Return (x, y) of the center of cell containing provided text 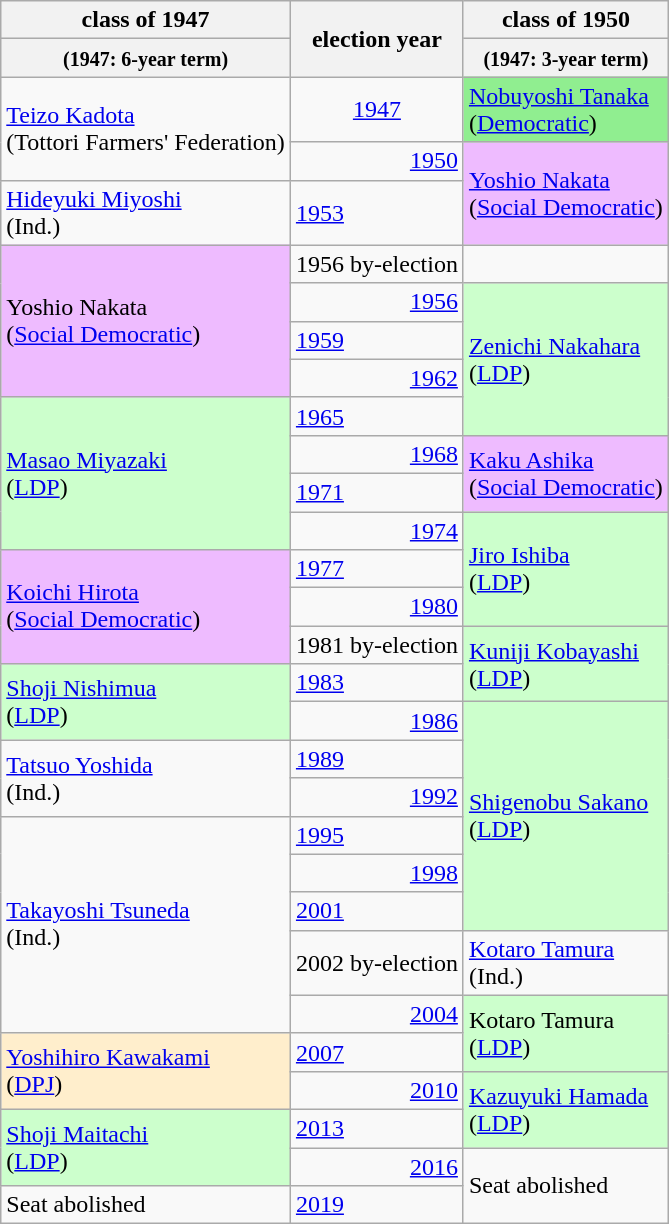
1980 (376, 607)
1950 (376, 161)
Jiro Ishiba(LDP) (566, 569)
2013 (376, 1128)
1962 (376, 378)
1971 (376, 492)
class of 1947 (146, 20)
2019 (376, 1205)
Kuniji Kobayashi(LDP) (566, 664)
Zenichi Nakahara(LDP) (566, 359)
Masao Miyazaki(LDP) (146, 473)
2001 (376, 911)
class of 1950 (566, 20)
1992 (376, 797)
Kotaro Tamura(Ind.) (566, 962)
Takayoshi Tsuneda(Ind.) (146, 924)
Hideyuki Miyoshi(Ind.) (146, 212)
1968 (376, 454)
(1947: 6-year term) (146, 58)
Kazuyuki Hamada(LDP) (566, 1109)
1965 (376, 416)
2007 (376, 1052)
1956 (376, 302)
1953 (376, 212)
1986 (376, 721)
Teizo Kadota(Tottori Farmers' Federation) (146, 128)
1998 (376, 873)
election year (376, 39)
Tatsuo Yoshida(Ind.) (146, 778)
1995 (376, 835)
(1947: 3-year term) (566, 58)
Shigenobu Sakano(LDP) (566, 816)
2002 by-election (376, 962)
Nobuyoshi Tanaka(Democratic) (566, 110)
1947 (376, 110)
1989 (376, 759)
Yoshihiro Kawakami(DPJ) (146, 1071)
Koichi Hirota(Social Democratic) (146, 607)
1981 by-election (376, 645)
1959 (376, 340)
2016 (376, 1167)
1956 by-election (376, 264)
Shoji Nishimua(LDP) (146, 702)
Kaku Ashika(Social Democratic) (566, 473)
1983 (376, 683)
2004 (376, 1014)
Shoji Maitachi(LDP) (146, 1147)
1977 (376, 569)
1974 (376, 531)
2010 (376, 1090)
Kotaro Tamura(LDP) (566, 1033)
